Locate the cell with the specified text and output its (x, y) center coordinate. 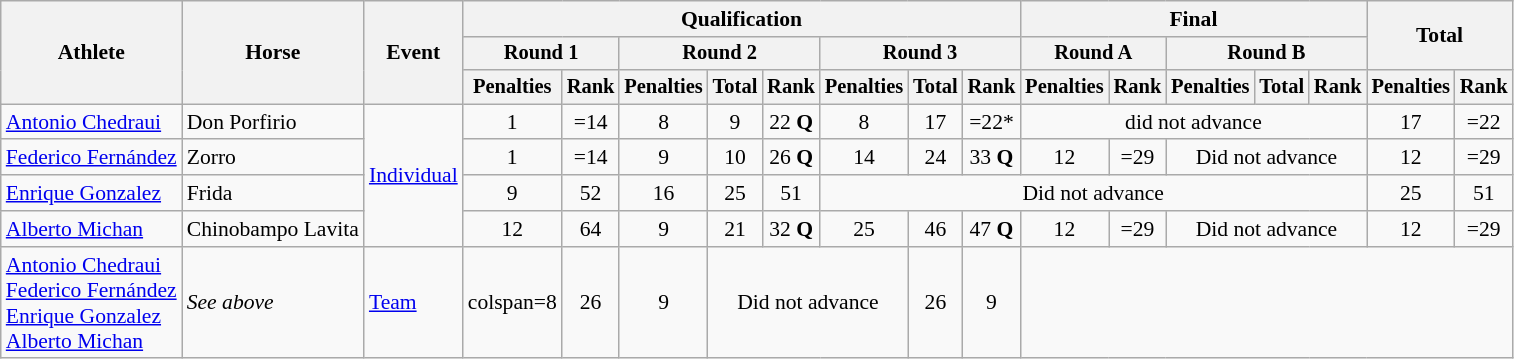
32 Q (791, 229)
Alberto Michan (92, 229)
47 Q (992, 229)
Round B (1266, 54)
Don Porfirio (273, 122)
16 (663, 193)
Individual (414, 175)
Round 3 (920, 54)
24 (936, 158)
Horse (273, 52)
33 Q (992, 158)
64 (591, 229)
Team (414, 303)
Event (414, 52)
46 (936, 229)
Round A (1093, 54)
Antonio ChedrauiFederico FernándezEnrique GonzalezAlberto Michan (92, 303)
Antonio Chedraui (92, 122)
Chinobampo Lavita (273, 229)
10 (736, 158)
colspan=8 (512, 303)
Round 2 (719, 54)
52 (591, 193)
Federico Fernández (92, 158)
See above (273, 303)
Round 1 (542, 54)
22 Q (791, 122)
Athlete (92, 52)
21 (736, 229)
=22* (992, 122)
14 (864, 158)
Final (1193, 19)
did not advance (1193, 122)
Enrique Gonzalez (92, 193)
Frida (273, 193)
Zorro (273, 158)
Qualification (742, 19)
=22 (1484, 122)
26 Q (791, 158)
